Capture the cell that displays the provided text and extract its (x, y) central coordinate. 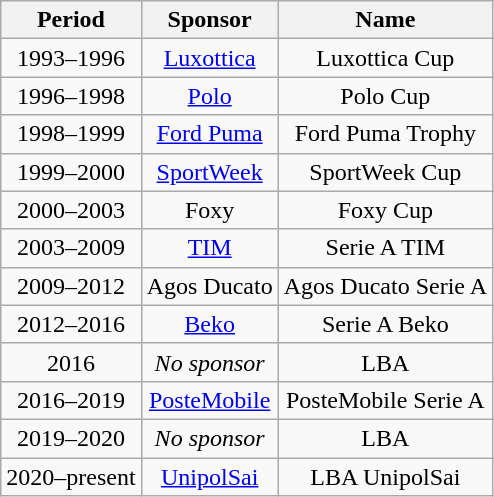
LBA UnipolSai (385, 477)
Luxottica Cup (385, 58)
UnipolSai (210, 477)
Polo Cup (385, 96)
Ford Puma (210, 134)
2020–present (71, 477)
2016–2019 (71, 400)
2012–2016 (71, 324)
2003–2009 (71, 248)
1993–1996 (71, 58)
Name (385, 20)
2019–2020 (71, 438)
Luxottica (210, 58)
PosteMobile (210, 400)
Agos Ducato Serie A (385, 286)
Foxy (210, 210)
1996–1998 (71, 96)
Serie A Beko (385, 324)
SportWeek Cup (385, 172)
Agos Ducato (210, 286)
2009–2012 (71, 286)
Beko (210, 324)
TIM (210, 248)
PosteMobile Serie A (385, 400)
Polo (210, 96)
Ford Puma Trophy (385, 134)
1999–2000 (71, 172)
Foxy Cup (385, 210)
SportWeek (210, 172)
Serie A TIM (385, 248)
Period (71, 20)
1998–1999 (71, 134)
2016 (71, 362)
2000–2003 (71, 210)
Sponsor (210, 20)
